Output the [x, y] coordinate of the center of the cell containing the given text.  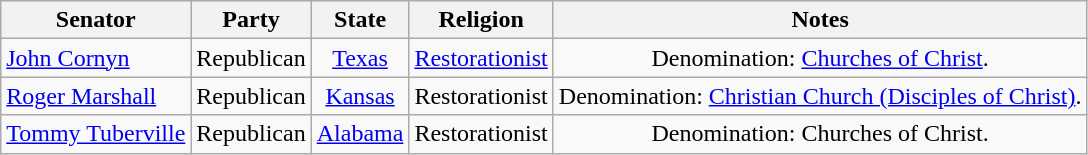
Tommy Tuberville [96, 134]
State [360, 20]
Alabama [360, 134]
Denomination: Christian Church (Disciples of Christ). [820, 96]
Senator [96, 20]
Roger Marshall [96, 96]
Texas [360, 58]
Religion [481, 20]
John Cornyn [96, 58]
Notes [820, 20]
Party [251, 20]
Kansas [360, 96]
